Locate the cell with the specified text and output its (x, y) center coordinate. 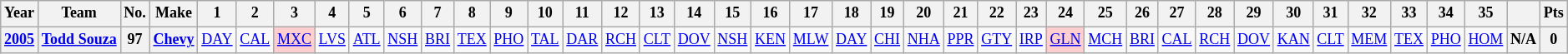
6 (402, 13)
10 (545, 13)
2 (255, 13)
14 (694, 13)
33 (1409, 13)
97 (135, 40)
HOM (1486, 40)
LVS (332, 40)
Todd Souza (78, 40)
29 (1254, 13)
N/A (1524, 40)
2005 (20, 40)
9 (509, 13)
ATL (367, 40)
21 (960, 13)
27 (1177, 13)
25 (1105, 13)
19 (888, 13)
26 (1142, 13)
KAN (1293, 40)
GLN (1065, 40)
PPR (960, 40)
No. (135, 13)
13 (656, 13)
IRP (1030, 40)
Chevy (174, 40)
24 (1065, 13)
1 (217, 13)
7 (438, 13)
Pts (1553, 13)
34 (1446, 13)
31 (1331, 13)
12 (621, 13)
Year (20, 13)
5 (367, 13)
17 (810, 13)
MLW (810, 40)
0 (1553, 40)
MEM (1369, 40)
35 (1486, 13)
28 (1215, 13)
TAL (545, 40)
20 (923, 13)
11 (583, 13)
32 (1369, 13)
NHA (923, 40)
18 (852, 13)
MXC (295, 40)
22 (997, 13)
CHI (888, 40)
4 (332, 13)
15 (733, 13)
Make (174, 13)
16 (771, 13)
Team (78, 13)
30 (1293, 13)
23 (1030, 13)
8 (472, 13)
MCH (1105, 40)
KEN (771, 40)
DAR (583, 40)
GTY (997, 40)
3 (295, 13)
